Determine the (x, y) coordinate at the center of the cell enclosing the given text.  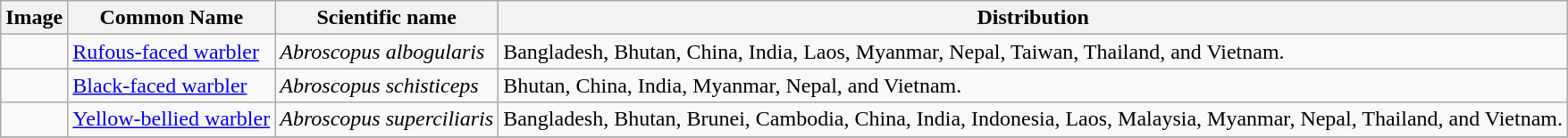
Abroscopus superciliaris (387, 119)
Common Name (172, 18)
Rufous-faced warbler (172, 52)
Distribution (1033, 18)
Image (34, 18)
Scientific name (387, 18)
Abroscopus albogularis (387, 52)
Black-faced warbler (172, 85)
Bangladesh, Bhutan, Brunei, Cambodia, China, India, Indonesia, Laos, Malaysia, Myanmar, Nepal, Thailand, and Vietnam. (1033, 119)
Bangladesh, Bhutan, China, India, Laos, Myanmar, Nepal, Taiwan, Thailand, and Vietnam. (1033, 52)
Yellow-bellied warbler (172, 119)
Bhutan, China, India, Myanmar, Nepal, and Vietnam. (1033, 85)
Abroscopus schisticeps (387, 85)
